Detect which cell encompasses the target text, then output its (x, y) center coordinate. 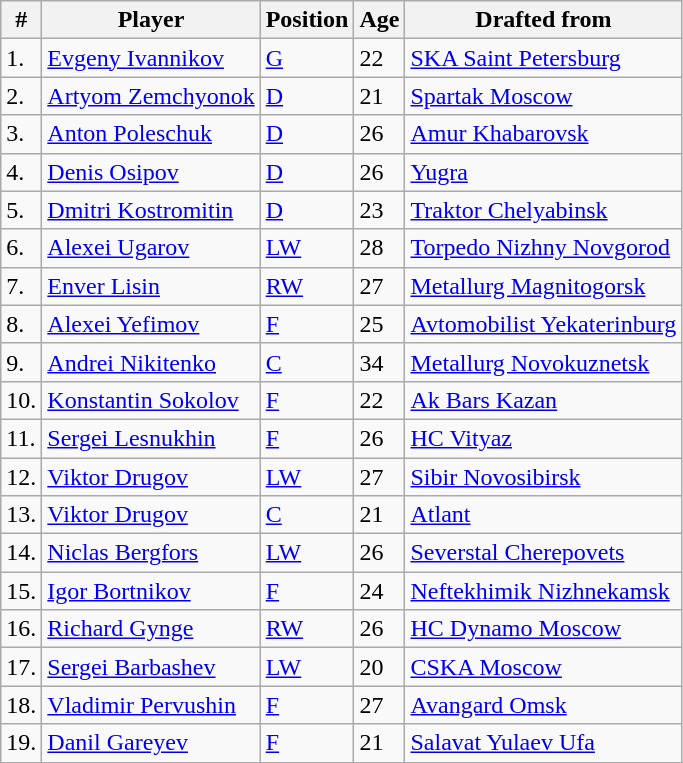
Torpedo Nizhny Novgorod (544, 248)
Sergei Lesnukhin (151, 438)
Avangard Omsk (544, 705)
3. (22, 134)
Traktor Chelyabinsk (544, 210)
25 (380, 324)
28 (380, 248)
10. (22, 400)
Atlant (544, 515)
Severstal Cherepovets (544, 553)
G (307, 58)
18. (22, 705)
Danil Gareyev (151, 743)
Alexei Yefimov (151, 324)
15. (22, 591)
Dmitri Kostromitin (151, 210)
Anton Poleschuk (151, 134)
Alexei Ugarov (151, 248)
Yugra (544, 172)
13. (22, 515)
Vladimir Pervushin (151, 705)
24 (380, 591)
2. (22, 96)
Spartak Moscow (544, 96)
HC Vityaz (544, 438)
12. (22, 477)
9. (22, 362)
14. (22, 553)
23 (380, 210)
CSKA Moscow (544, 667)
6. (22, 248)
Niclas Bergfors (151, 553)
Metallurg Novokuznetsk (544, 362)
SKA Saint Petersburg (544, 58)
Age (380, 20)
7. (22, 286)
Igor Bortnikov (151, 591)
Player (151, 20)
34 (380, 362)
Sergei Barbashev (151, 667)
Avtomobilist Yekaterinburg (544, 324)
Amur Khabarovsk (544, 134)
Artyom Zemchyonok (151, 96)
Drafted from (544, 20)
Konstantin Sokolov (151, 400)
1. (22, 58)
4. (22, 172)
20 (380, 667)
17. (22, 667)
HC Dynamo Moscow (544, 629)
Salavat Yulaev Ufa (544, 743)
11. (22, 438)
8. (22, 324)
Evgeny Ivannikov (151, 58)
Sibir Novosibirsk (544, 477)
Ak Bars Kazan (544, 400)
Enver Lisin (151, 286)
Position (307, 20)
Denis Osipov (151, 172)
16. (22, 629)
5. (22, 210)
Andrei Nikitenko (151, 362)
Richard Gynge (151, 629)
# (22, 20)
Metallurg Magnitogorsk (544, 286)
Neftekhimik Nizhnekamsk (544, 591)
19. (22, 743)
